Return (X, Y) of the center of cell containing provided text 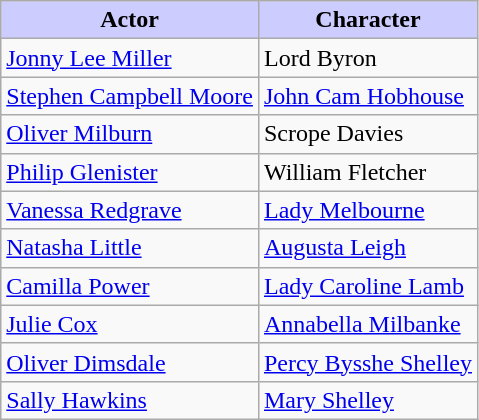
Sally Hawkins (130, 400)
Annabella Milbanke (368, 324)
Natasha Little (130, 248)
Oliver Milburn (130, 134)
Stephen Campbell Moore (130, 96)
Oliver Dimsdale (130, 362)
Camilla Power (130, 286)
Jonny Lee Miller (130, 58)
Percy Bysshe Shelley (368, 362)
Philip Glenister (130, 172)
Mary Shelley (368, 400)
Character (368, 20)
John Cam Hobhouse (368, 96)
William Fletcher (368, 172)
Julie Cox (130, 324)
Actor (130, 20)
Lady Caroline Lamb (368, 286)
Augusta Leigh (368, 248)
Scrope Davies (368, 134)
Lady Melbourne (368, 210)
Vanessa Redgrave (130, 210)
Lord Byron (368, 58)
